Provide the [X, Y] coordinate of the cell's center where the given text is located.  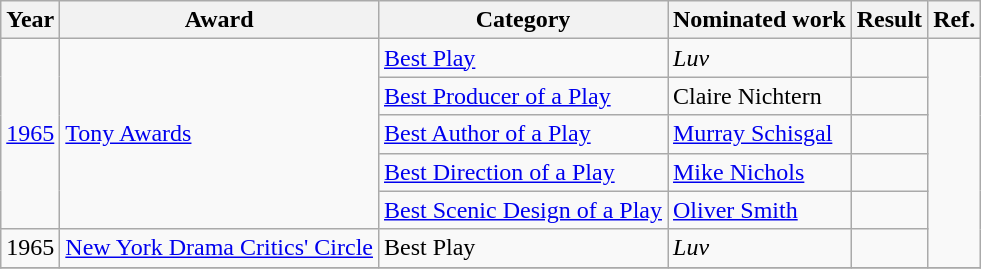
Award [220, 20]
Nominated work [760, 20]
Mike Nichols [760, 172]
Result [889, 20]
Ref. [954, 20]
Best Direction of a Play [522, 172]
Tony Awards [220, 134]
Claire Nichtern [760, 96]
New York Drama Critics' Circle [220, 248]
Murray Schisgal [760, 134]
Year [30, 20]
Oliver Smith [760, 210]
Best Scenic Design of a Play [522, 210]
Best Producer of a Play [522, 96]
Best Author of a Play [522, 134]
Category [522, 20]
